From the cell containing the given text, extract its center point as [X, Y] coordinate. 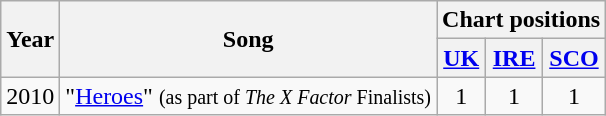
2010 [30, 96]
Chart positions [522, 20]
IRE [514, 58]
Year [30, 39]
"Heroes" (as part of The X Factor Finalists) [248, 96]
SCO [574, 58]
UK [462, 58]
Song [248, 39]
